Search for the cell housing the specified text and yield its (x, y) center coordinate. 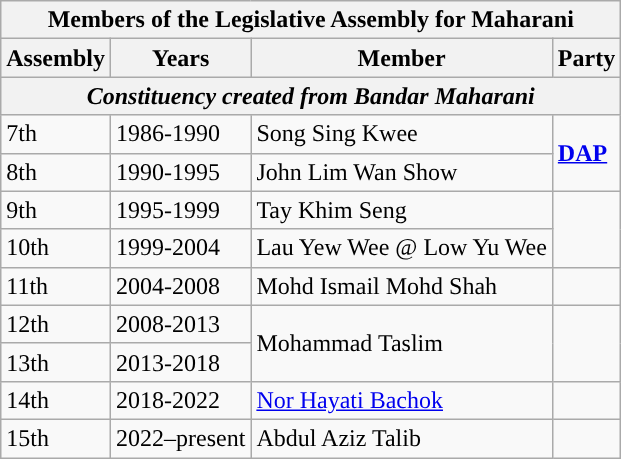
15th (56, 438)
1995-1999 (180, 210)
2004-2008 (180, 286)
Lau Yew Wee @ Low Yu Wee (402, 248)
2013-2018 (180, 362)
Mohammad Taslim (402, 343)
1999-2004 (180, 248)
John Lim Wan Show (402, 172)
8th (56, 172)
2022–present (180, 438)
Assembly (56, 58)
9th (56, 210)
11th (56, 286)
Mohd Ismail Mohd Shah (402, 286)
Party (586, 58)
14th (56, 400)
Tay Khim Seng (402, 210)
1986-1990 (180, 134)
13th (56, 362)
Years (180, 58)
Constituency created from Bandar Maharani (311, 96)
DAP (586, 153)
7th (56, 134)
12th (56, 324)
Song Sing Kwee (402, 134)
Nor Hayati Bachok (402, 400)
10th (56, 248)
Abdul Aziz Talib (402, 438)
1990-1995 (180, 172)
Members of the Legislative Assembly for Maharani (311, 20)
Member (402, 58)
2018-2022 (180, 400)
2008-2013 (180, 324)
